Output the (X, Y) coordinate of the center of the cell containing the given text.  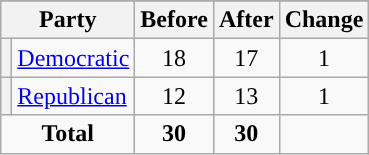
18 (174, 58)
After (246, 20)
Party (68, 20)
Change (324, 20)
12 (174, 96)
Democratic (74, 58)
17 (246, 58)
Total (68, 134)
Before (174, 20)
13 (246, 96)
Republican (74, 96)
